Capture the cell that displays the provided text and extract its [X, Y] central coordinate. 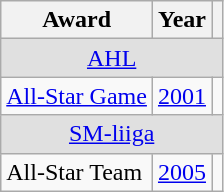
AHL [112, 58]
2001 [182, 96]
2005 [182, 172]
SM-liiga [112, 134]
All-Star Team [77, 172]
All-Star Game [77, 96]
Year [182, 20]
Award [77, 20]
